Output the [x, y] coordinate of the center of the cell containing the given text.  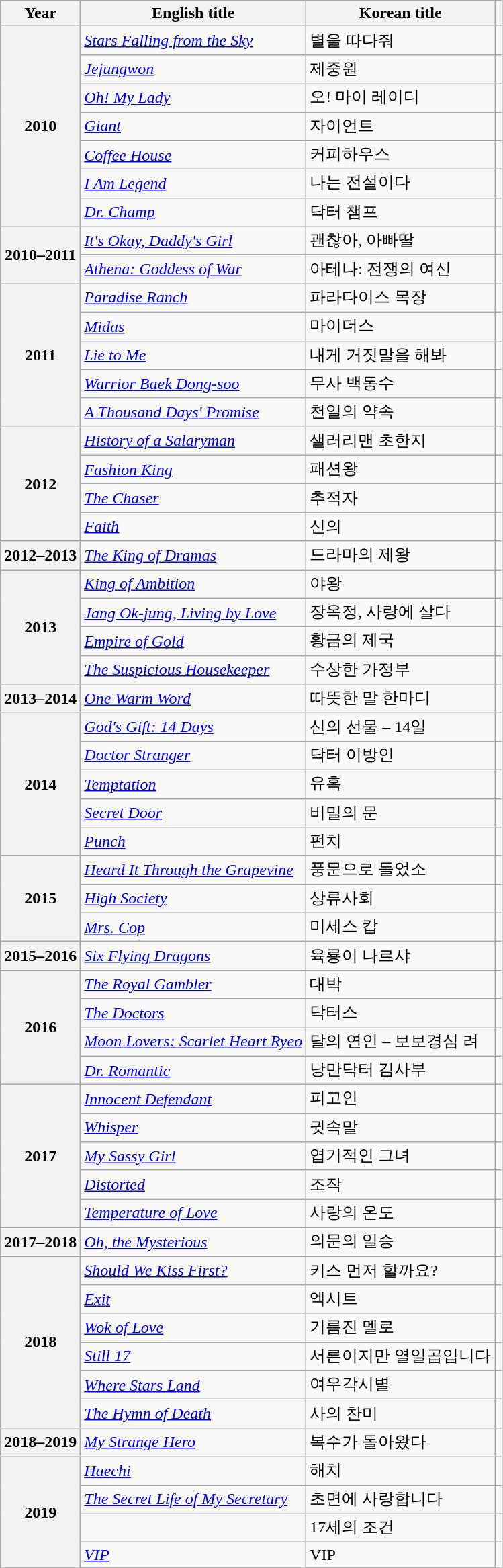
My Sassy Girl [193, 1156]
2010–2011 [40, 255]
Coffee House [193, 155]
수상한 가정부 [400, 669]
Temperature of Love [193, 1214]
The King of Dramas [193, 555]
Faith [193, 527]
유혹 [400, 784]
My Strange Hero [193, 1442]
King of Ambition [193, 585]
Doctor Stranger [193, 755]
닥터스 [400, 1014]
High Society [193, 899]
English title [193, 13]
서른이지만 열일곱입니다 [400, 1356]
사랑의 온도 [400, 1214]
2015–2016 [40, 956]
Where Stars Land [193, 1385]
닥터 이방인 [400, 755]
The Secret Life of My Secretary [193, 1500]
비밀의 문 [400, 813]
God's Gift: 14 Days [193, 727]
2019 [40, 1512]
Moon Lovers: Scarlet Heart Ryeo [193, 1042]
2010 [40, 126]
Oh, the Mysterious [193, 1242]
Dr. Romantic [193, 1070]
따뜻한 말 한마디 [400, 699]
Still 17 [193, 1356]
A Thousand Days' Promise [193, 413]
마이더스 [400, 327]
내게 거짓말을 해봐 [400, 355]
Haechi [193, 1471]
의문의 일승 [400, 1242]
Dr. Champ [193, 212]
Should We Kiss First? [193, 1270]
2012–2013 [40, 555]
2017 [40, 1156]
기름진 멜로 [400, 1328]
It's Okay, Daddy's Girl [193, 241]
오! 마이 레이디 [400, 98]
Distorted [193, 1184]
나는 전설이다 [400, 184]
Jejungwon [193, 69]
17세의 조건 [400, 1528]
풍문으로 들었소 [400, 870]
복수가 돌아왔다 [400, 1442]
Innocent Defendant [193, 1100]
초면에 사랑합니다 [400, 1500]
Whisper [193, 1128]
Athena: Goddess of War [193, 269]
조작 [400, 1184]
Jang Ok-jung, Living by Love [193, 613]
Temptation [193, 784]
Lie to Me [193, 355]
아테나: 전쟁의 여신 [400, 269]
Wok of Love [193, 1328]
2013 [40, 627]
커피하우스 [400, 155]
Warrior Baek Dong-soo [193, 384]
Oh! My Lady [193, 98]
The Chaser [193, 499]
야왕 [400, 585]
엽기적인 그녀 [400, 1156]
I Am Legend [193, 184]
Six Flying Dragons [193, 956]
상류사회 [400, 899]
Year [40, 13]
신의 [400, 527]
엑시트 [400, 1300]
Exit [193, 1300]
Empire of Gold [193, 641]
The Suspicious Housekeeper [193, 669]
2011 [40, 355]
드라마의 제왕 [400, 555]
Paradise Ranch [193, 298]
낭만닥터 김사부 [400, 1070]
Punch [193, 841]
펀치 [400, 841]
History of a Salaryman [193, 441]
Stars Falling from the Sky [193, 40]
2012 [40, 484]
여우각시별 [400, 1385]
미세스 캅 [400, 927]
2017–2018 [40, 1242]
장옥정, 사랑에 살다 [400, 613]
Fashion King [193, 469]
천일의 약속 [400, 413]
피고인 [400, 1100]
2014 [40, 784]
Secret Door [193, 813]
패션왕 [400, 469]
귓속말 [400, 1128]
2018–2019 [40, 1442]
The Hymn of Death [193, 1414]
추적자 [400, 499]
해치 [400, 1471]
2016 [40, 1027]
파라다이스 목장 [400, 298]
샐러리맨 초한지 [400, 441]
괜찮아, 아빠딸 [400, 241]
One Warm Word [193, 699]
자이언트 [400, 126]
별을 따다줘 [400, 40]
사의 찬미 [400, 1414]
닥터 챔프 [400, 212]
The Doctors [193, 1014]
Heard It Through the Grapevine [193, 870]
육룡이 나르샤 [400, 956]
Korean title [400, 13]
The Royal Gambler [193, 984]
황금의 제국 [400, 641]
대박 [400, 984]
Mrs. Cop [193, 927]
2015 [40, 899]
키스 먼저 할까요? [400, 1270]
무사 백동수 [400, 384]
2018 [40, 1342]
달의 연인 – 보보경심 려 [400, 1042]
신의 선물 – 14일 [400, 727]
Midas [193, 327]
Giant [193, 126]
2013–2014 [40, 699]
제중원 [400, 69]
